Output the (X, Y) coordinate of the center of the cell containing the given text.  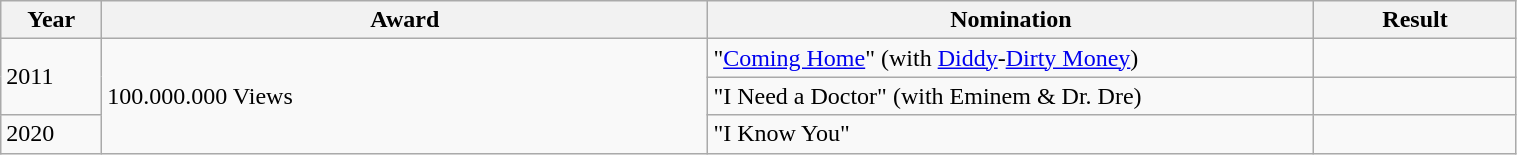
"I Know You" (1011, 134)
2020 (52, 134)
Nomination (1011, 20)
"I Need a Doctor" (with Eminem & Dr. Dre) (1011, 96)
100.000.000 Views (405, 96)
2011 (52, 77)
Year (52, 20)
Award (405, 20)
Result (1415, 20)
"Coming Home" (with Diddy-Dirty Money) (1011, 58)
